Pinpoint the cell where the given text exists, returning its (x, y) midpoint coordinate. 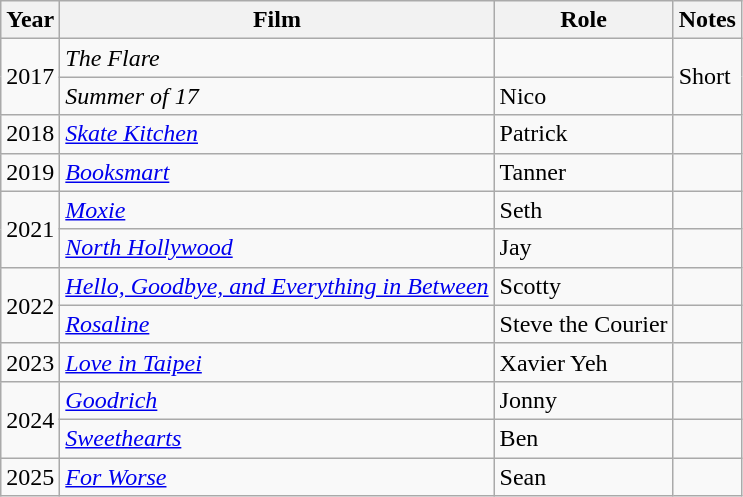
2023 (30, 362)
2019 (30, 172)
The Flare (277, 58)
Booksmart (277, 172)
Rosaline (277, 324)
Sean (584, 477)
2024 (30, 419)
Moxie (277, 210)
Skate Kitchen (277, 134)
Xavier Yeh (584, 362)
Seth (584, 210)
2018 (30, 134)
2017 (30, 77)
Ben (584, 438)
Patrick (584, 134)
Goodrich (277, 400)
Nico (584, 96)
Steve the Courier (584, 324)
2021 (30, 229)
Short (707, 77)
Film (277, 20)
North Hollywood (277, 248)
Summer of 17 (277, 96)
Scotty (584, 286)
Jay (584, 248)
Role (584, 20)
2022 (30, 305)
Tanner (584, 172)
2025 (30, 477)
Love in Taipei (277, 362)
Jonny (584, 400)
Notes (707, 20)
Year (30, 20)
For Worse (277, 477)
Hello, Goodbye, and Everything in Between (277, 286)
Sweethearts (277, 438)
